Locate the cell with the specified text and output its [X, Y] center coordinate. 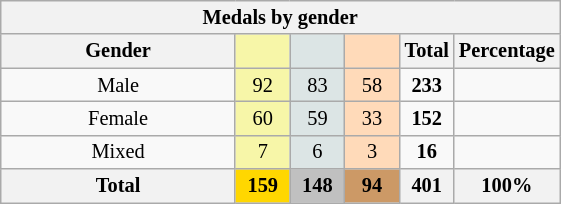
148 [318, 186]
Mixed [118, 152]
Female [118, 118]
58 [372, 85]
3 [372, 152]
92 [262, 85]
59 [318, 118]
159 [262, 186]
16 [426, 152]
6 [318, 152]
94 [372, 186]
100% [507, 186]
60 [262, 118]
Percentage [507, 51]
83 [318, 85]
Medals by gender [280, 17]
Male [118, 85]
33 [372, 118]
7 [262, 152]
233 [426, 85]
401 [426, 186]
Gender [118, 51]
152 [426, 118]
